From the cell containing the given text, extract its center point as [x, y] coordinate. 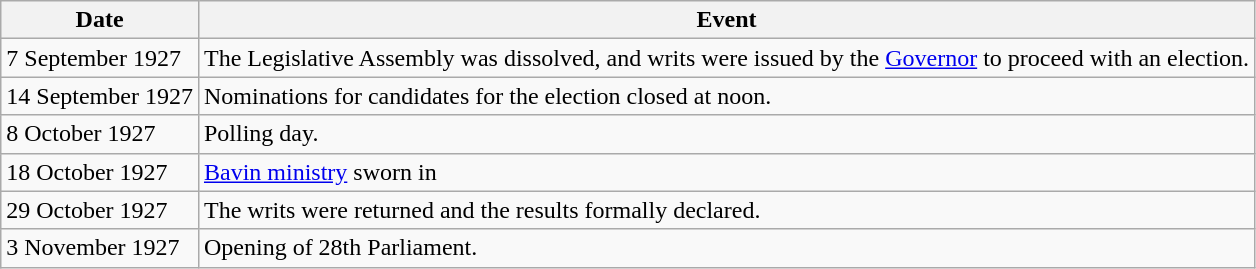
7 September 1927 [100, 58]
Nominations for candidates for the election closed at noon. [726, 96]
Date [100, 20]
Polling day. [726, 134]
The Legislative Assembly was dissolved, and writs were issued by the Governor to proceed with an election. [726, 58]
Event [726, 20]
Opening of 28th Parliament. [726, 248]
29 October 1927 [100, 210]
14 September 1927 [100, 96]
The writs were returned and the results formally declared. [726, 210]
8 October 1927 [100, 134]
3 November 1927 [100, 248]
Bavin ministry sworn in [726, 172]
18 October 1927 [100, 172]
